For the text-containing cell, return its midpoint in [x, y] coordinate format. 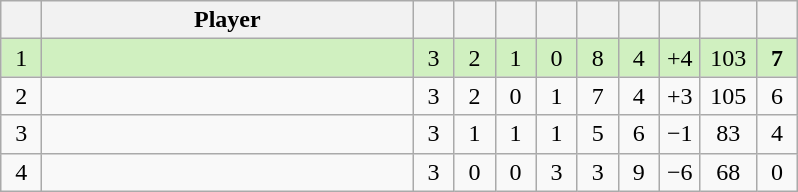
8 [598, 58]
+4 [680, 58]
5 [598, 134]
83 [728, 134]
−1 [680, 134]
68 [728, 172]
−6 [680, 172]
+3 [680, 96]
9 [638, 172]
Player [228, 20]
103 [728, 58]
105 [728, 96]
